Return (x, y) of the center of cell containing provided text 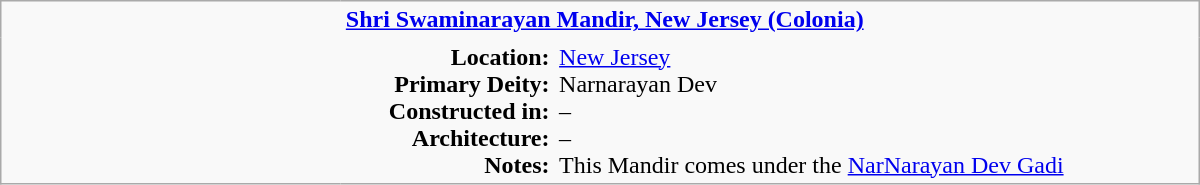
New Jersey Narnarayan Dev – – This Mandir comes under the NarNarayan Dev Gadi (876, 110)
Shri Swaminarayan Mandir, New Jersey (Colonia) (770, 20)
Location:Primary Deity:Constructed in:Architecture:Notes: (448, 110)
